Extract the [X, Y] coordinate from the center of the cell holding the provided text.  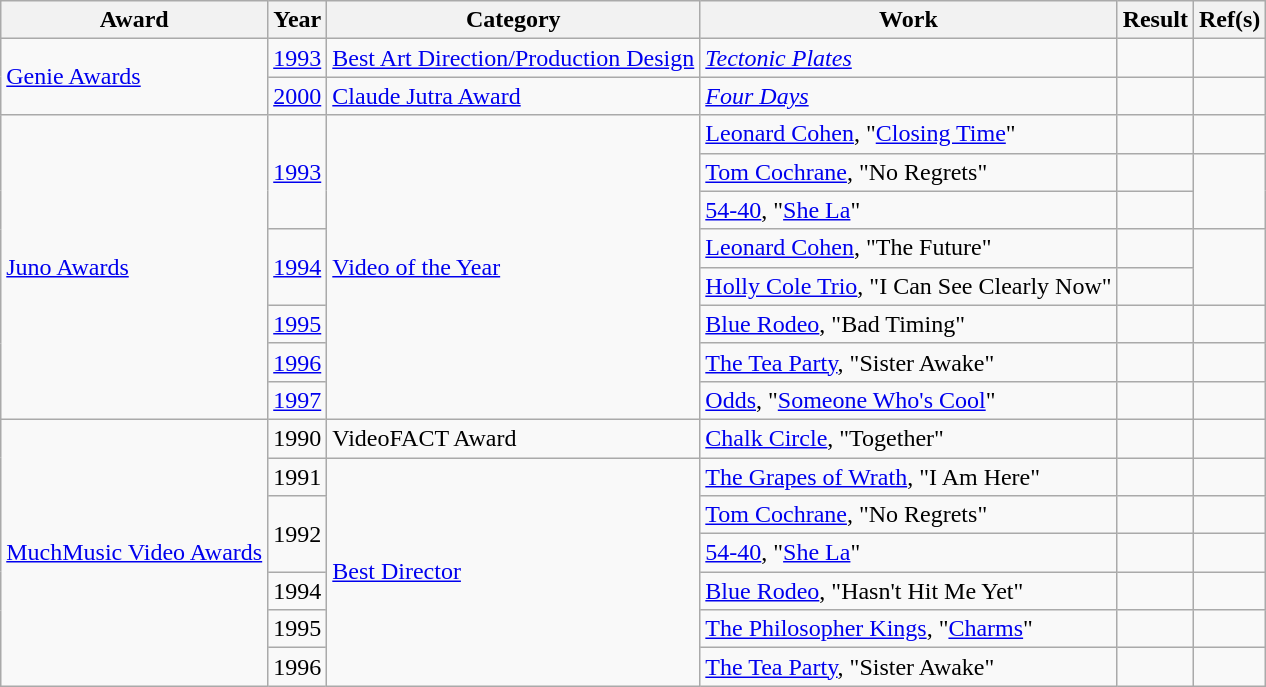
The Grapes of Wrath, "I Am Here" [908, 477]
MuchMusic Video Awards [134, 552]
1991 [298, 477]
Work [908, 20]
VideoFACT Award [514, 438]
The Philosopher Kings, "Charms" [908, 629]
Holly Cole Trio, "I Can See Clearly Now" [908, 286]
Claude Jutra Award [514, 96]
Ref(s) [1230, 20]
Category [514, 20]
Blue Rodeo, "Bad Timing" [908, 324]
1997 [298, 400]
1992 [298, 534]
Year [298, 20]
Blue Rodeo, "Hasn't Hit Me Yet" [908, 591]
Result [1155, 20]
Four Days [908, 96]
Juno Awards [134, 267]
Video of the Year [514, 267]
Odds, "Someone Who's Cool" [908, 400]
Chalk Circle, "Together" [908, 438]
1990 [298, 438]
Best Director [514, 572]
Leonard Cohen, "Closing Time" [908, 134]
Best Art Direction/Production Design [514, 58]
Tectonic Plates [908, 58]
Genie Awards [134, 77]
Leonard Cohen, "The Future" [908, 248]
2000 [298, 96]
Award [134, 20]
